Pinpoint the cell where the given text exists, returning its (x, y) midpoint coordinate. 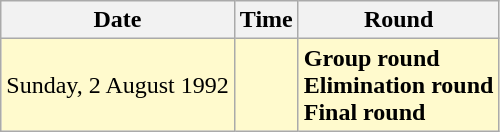
Time (266, 20)
Round (398, 20)
Sunday, 2 August 1992 (118, 85)
Date (118, 20)
Group roundElimination roundFinal round (398, 85)
